From the cell containing the given text, extract its center point as [X, Y] coordinate. 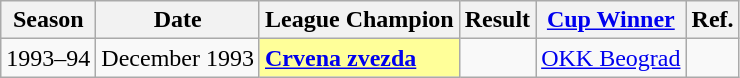
Ref. [712, 20]
Season [48, 20]
League Champion [359, 20]
Result [497, 20]
December 1993 [178, 58]
1993–94 [48, 58]
Date [178, 20]
Cup Winner [611, 20]
OKK Beograd [611, 58]
Crvena zvezda [359, 58]
